Scan for the cell matching the given text and deliver its (x, y) coordinate at center. 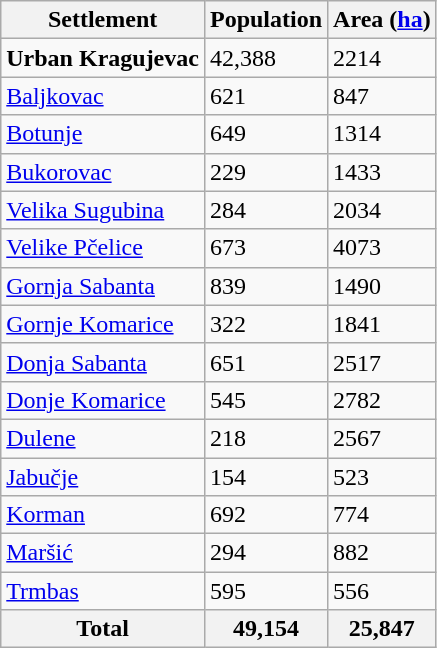
673 (266, 248)
Gornja Sabanta (103, 286)
692 (266, 515)
556 (382, 591)
Donje Komarice (103, 400)
229 (266, 172)
4073 (382, 248)
2034 (382, 210)
Dulene (103, 438)
294 (266, 553)
Bukorovac (103, 172)
Gornje Komarice (103, 324)
2517 (382, 362)
839 (266, 286)
218 (266, 438)
649 (266, 134)
2782 (382, 400)
Korman (103, 515)
42,388 (266, 58)
774 (382, 515)
2214 (382, 58)
284 (266, 210)
651 (266, 362)
Donja Sabanta (103, 362)
Jabučje (103, 477)
Trmbas (103, 591)
Urban Kragujevac (103, 58)
621 (266, 96)
Velike Pčelice (103, 248)
1314 (382, 134)
882 (382, 553)
545 (266, 400)
25,847 (382, 629)
2567 (382, 438)
154 (266, 477)
Population (266, 20)
Area (ha) (382, 20)
1490 (382, 286)
49,154 (266, 629)
322 (266, 324)
Total (103, 629)
1841 (382, 324)
Maršić (103, 553)
Botunje (103, 134)
Settlement (103, 20)
847 (382, 96)
595 (266, 591)
Baljkovac (103, 96)
1433 (382, 172)
Velika Sugubina (103, 210)
523 (382, 477)
